Identify which cell holds the provided text, then report its (X, Y) central coordinate. 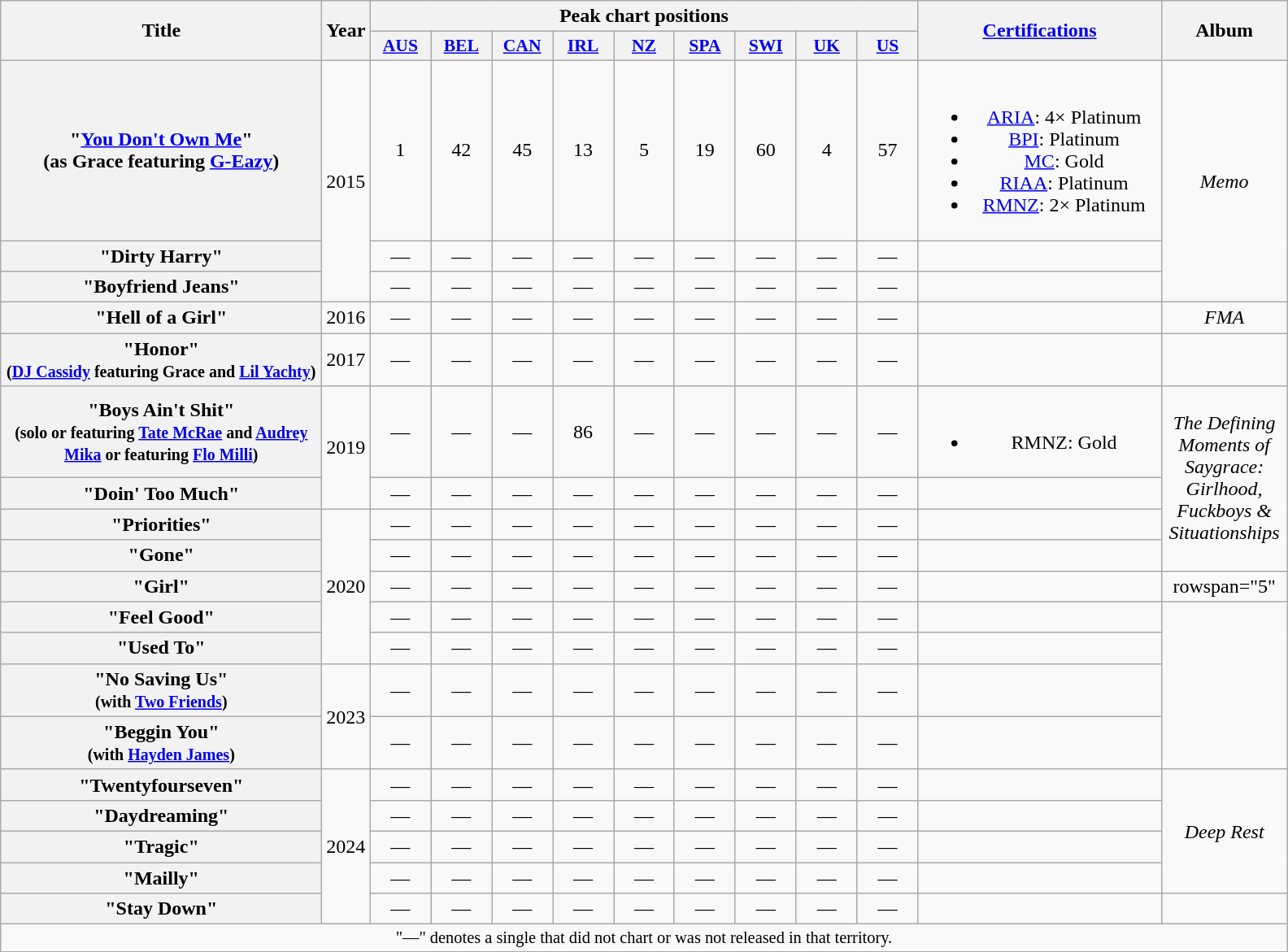
Album (1225, 31)
5 (644, 150)
19 (704, 150)
US (888, 46)
"—" denotes a single that did not chart or was not released in that territory. (644, 938)
NZ (644, 46)
2019 (346, 447)
2023 (346, 716)
"Dirty Harry" (161, 256)
13 (584, 150)
CAN (522, 46)
"Priorities" (161, 524)
Deep Rest (1225, 831)
"Stay Down" (161, 909)
SWI (766, 46)
IRL (584, 46)
"Daydreaming" (161, 815)
SPA (704, 46)
FMA (1225, 318)
"Beggin You"(with Hayden James) (161, 743)
ARIA: 4× PlatinumBPI: PlatinumMC: GoldRIAA: PlatinumRMNZ: 2× Platinum (1039, 150)
4 (826, 150)
2017 (346, 359)
"Girl" (161, 586)
"Tragic" (161, 846)
60 (766, 150)
Title (161, 31)
The Defining Moments of Saygrace: Girlhood, Fuckboys & Situationships (1225, 478)
"Hell of a Girl" (161, 318)
Peak chart positions (644, 16)
UK (826, 46)
AUS (400, 46)
BEL (462, 46)
"Boys Ain't Shit"(solo or featuring Tate McRae and Audrey Mika or featuring Flo Milli) (161, 433)
Year (346, 31)
rowspan="5" (1225, 586)
"Boyfriend Jeans" (161, 287)
2020 (346, 586)
Memo (1225, 180)
2015 (346, 180)
"Twentyfourseven" (161, 785)
"Used To" (161, 648)
2024 (346, 846)
"Feel Good" (161, 617)
86 (584, 433)
42 (462, 150)
"Mailly" (161, 877)
1 (400, 150)
2016 (346, 318)
45 (522, 150)
RMNZ: Gold (1039, 433)
Certifications (1039, 31)
"Honor"(DJ Cassidy featuring Grace and Lil Yachty) (161, 359)
57 (888, 150)
"No Saving Us"(with Two Friends) (161, 689)
"Doin' Too Much" (161, 493)
"Gone" (161, 555)
"You Don't Own Me"(as Grace featuring G-Eazy) (161, 150)
